Return (X, Y) of the center of cell containing provided text 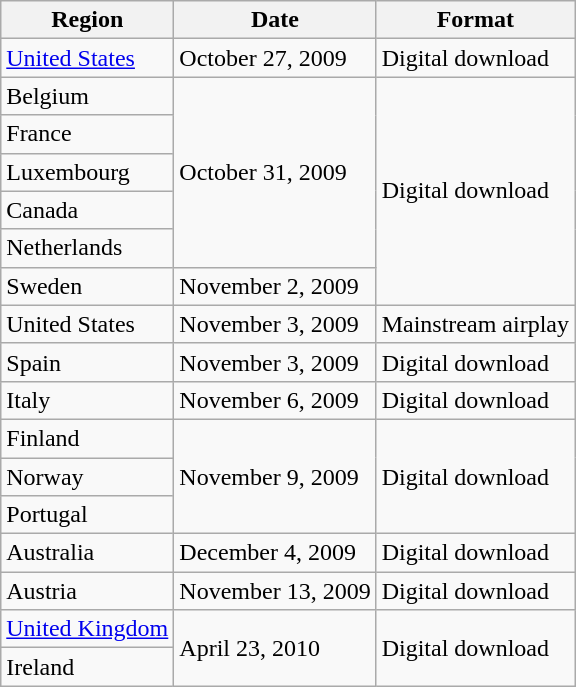
Norway (88, 477)
France (88, 134)
Canada (88, 210)
Luxembourg (88, 172)
April 23, 2010 (275, 648)
Belgium (88, 96)
Region (88, 20)
Australia (88, 553)
Italy (88, 400)
Netherlands (88, 248)
Portugal (88, 515)
November 2, 2009 (275, 286)
United Kingdom (88, 629)
October 31, 2009 (275, 172)
Mainstream airplay (475, 324)
Ireland (88, 667)
Sweden (88, 286)
Austria (88, 591)
December 4, 2009 (275, 553)
Format (475, 20)
November 9, 2009 (275, 476)
Date (275, 20)
October 27, 2009 (275, 58)
Spain (88, 362)
November 13, 2009 (275, 591)
November 6, 2009 (275, 400)
Finland (88, 438)
